Scan for the cell matching the given text and deliver its [x, y] coordinate at center. 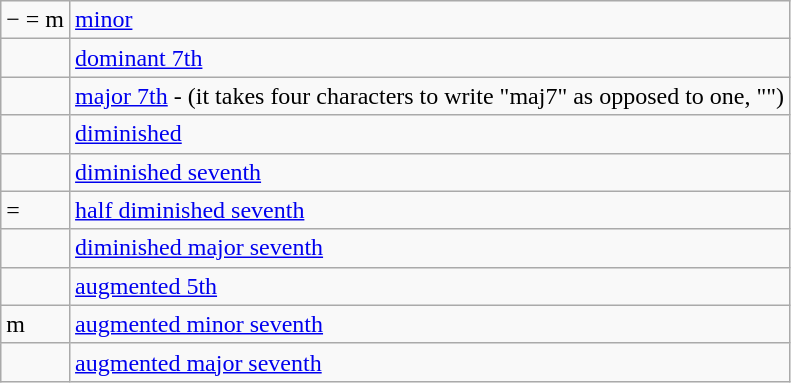
half diminished seventh [430, 210]
− = m [36, 20]
diminished [430, 134]
augmented major seventh [430, 362]
major 7th - (it takes four characters to write "maj7" as opposed to one, "") [430, 96]
= [36, 210]
minor [430, 20]
m [36, 324]
augmented 5th [430, 286]
augmented minor seventh [430, 324]
diminished major seventh [430, 248]
diminished seventh [430, 172]
dominant 7th [430, 58]
